Find where the given text appears and provide that cell's center as (X, Y) coordinate. 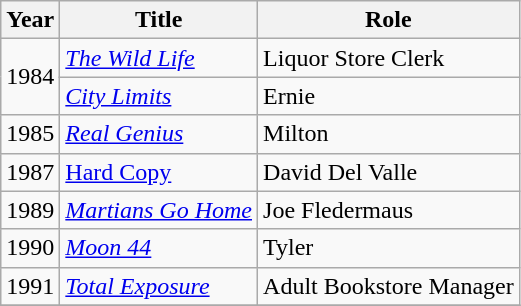
Title (159, 20)
Hard Copy (159, 172)
Milton (389, 134)
1984 (30, 77)
Moon 44 (159, 248)
Joe Fledermaus (389, 210)
Real Genius (159, 134)
Ernie (389, 96)
Role (389, 20)
1990 (30, 248)
Year (30, 20)
1989 (30, 210)
1987 (30, 172)
David Del Valle (389, 172)
The Wild Life (159, 58)
Total Exposure (159, 286)
Liquor Store Clerk (389, 58)
Tyler (389, 248)
Martians Go Home (159, 210)
Adult Bookstore Manager (389, 286)
City Limits (159, 96)
1991 (30, 286)
1985 (30, 134)
